Provide the (x, y) coordinate of the cell's center where the given text is located.  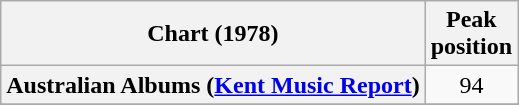
94 (471, 85)
Peakposition (471, 34)
Australian Albums (Kent Music Report) (213, 85)
Chart (1978) (213, 34)
